Detect which cell encompasses the target text, then output its (x, y) center coordinate. 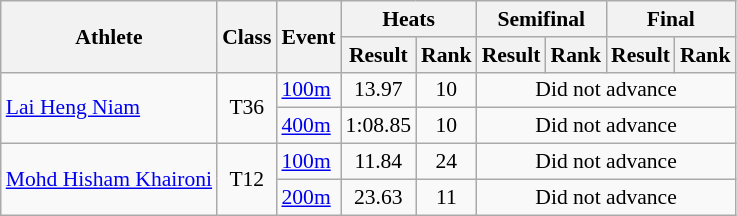
Athlete (109, 36)
T12 (246, 180)
Mohd Hisham Khaironi (109, 180)
T36 (246, 108)
Class (246, 36)
23.63 (378, 197)
200m (308, 197)
Heats (409, 19)
1:08.85 (378, 126)
11.84 (378, 162)
Lai Heng Niam (109, 108)
400m (308, 126)
13.97 (378, 90)
Event (308, 36)
11 (446, 197)
Final (670, 19)
24 (446, 162)
Semifinal (542, 19)
